From the cell containing the given text, extract its center point as [x, y] coordinate. 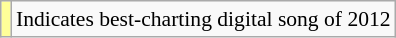
Indicates best-charting digital song of 2012 [204, 19]
